Determine the [X, Y] coordinate at the center of the cell enclosing the given text.  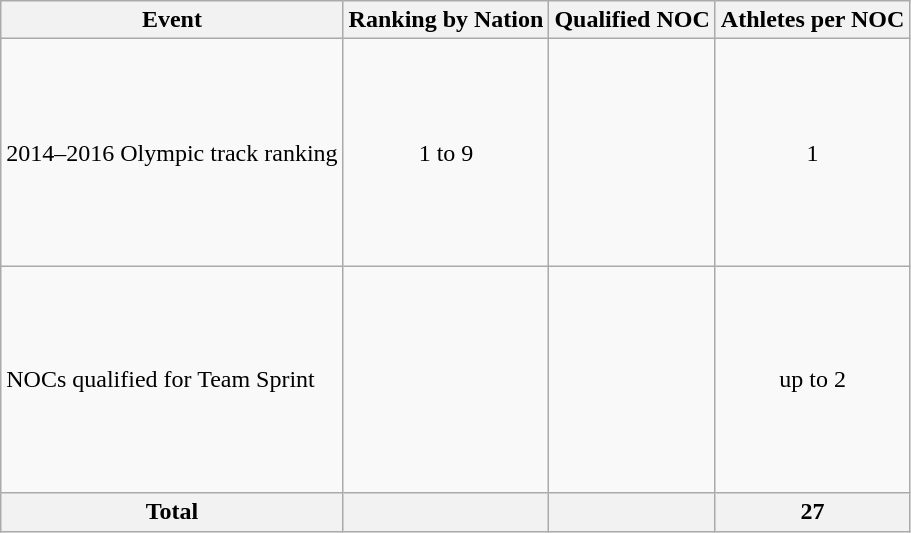
2014–2016 Olympic track ranking [172, 152]
1 [812, 152]
Athletes per NOC [812, 20]
up to 2 [812, 380]
NOCs qualified for Team Sprint [172, 380]
27 [812, 512]
1 to 9 [446, 152]
Event [172, 20]
Qualified NOC [632, 20]
Ranking by Nation [446, 20]
Total [172, 512]
